Search for the cell housing the specified text and yield its [X, Y] center coordinate. 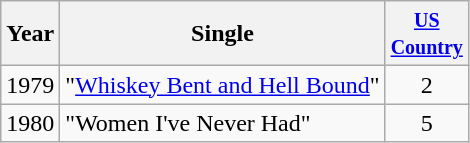
Single [222, 34]
1980 [30, 123]
5 [426, 123]
Year [30, 34]
"Women I've Never Had" [222, 123]
"Whiskey Bent and Hell Bound" [222, 85]
2 [426, 85]
USCountry [426, 34]
1979 [30, 85]
